Detect which cell encompasses the target text, then output its [X, Y] center coordinate. 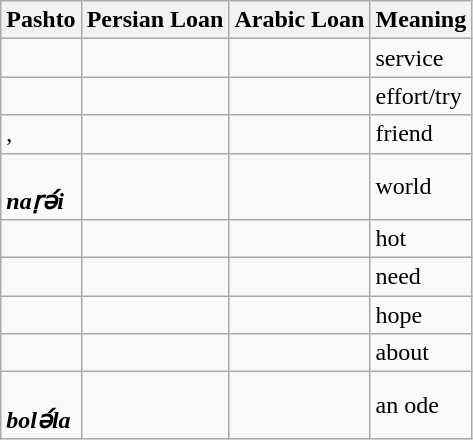
, [41, 134]
bolә́la [41, 406]
Arabic Loan [300, 20]
friend [421, 134]
service [421, 58]
hot [421, 239]
effort/try [421, 96]
Meaning [421, 20]
Pashto [41, 20]
Persian Loan [155, 20]
an ode [421, 406]
need [421, 277]
world [421, 186]
naṛә́i [41, 186]
hope [421, 315]
about [421, 353]
